Output the [X, Y] coordinate of the center of the cell containing the given text.  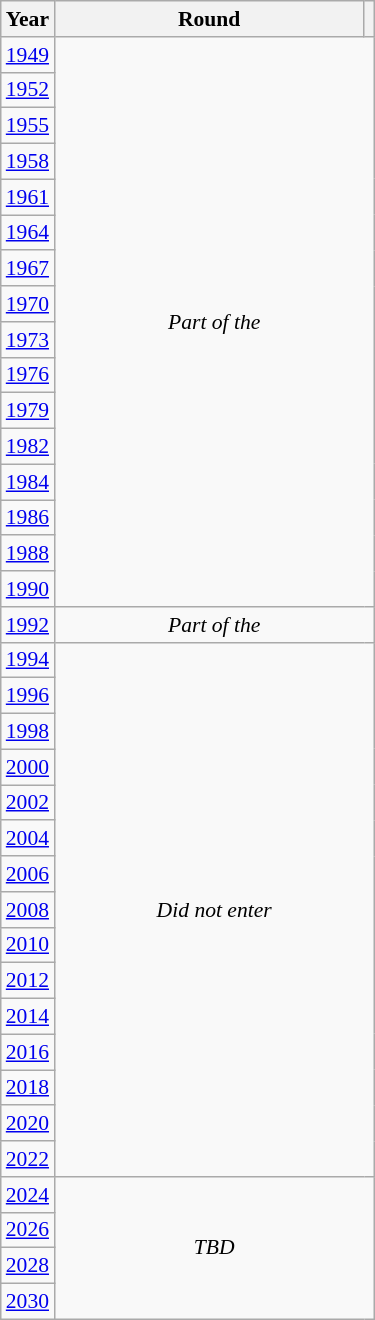
1990 [28, 589]
1996 [28, 696]
2030 [28, 1302]
2024 [28, 1195]
1952 [28, 90]
1955 [28, 126]
1986 [28, 518]
1984 [28, 482]
1988 [28, 554]
1958 [28, 162]
1998 [28, 732]
2018 [28, 1088]
1961 [28, 197]
2002 [28, 803]
1973 [28, 340]
2006 [28, 874]
2000 [28, 767]
1982 [28, 447]
2026 [28, 1230]
1967 [28, 269]
1964 [28, 233]
Round [209, 19]
1994 [28, 660]
2004 [28, 839]
2010 [28, 945]
2012 [28, 981]
1992 [28, 625]
1970 [28, 304]
TBD [214, 1248]
2014 [28, 1017]
2008 [28, 910]
2016 [28, 1052]
1949 [28, 55]
Did not enter [214, 909]
2028 [28, 1266]
1979 [28, 411]
Year [28, 19]
2020 [28, 1124]
1976 [28, 375]
2022 [28, 1159]
